Return (X, Y) of the center of cell containing provided text 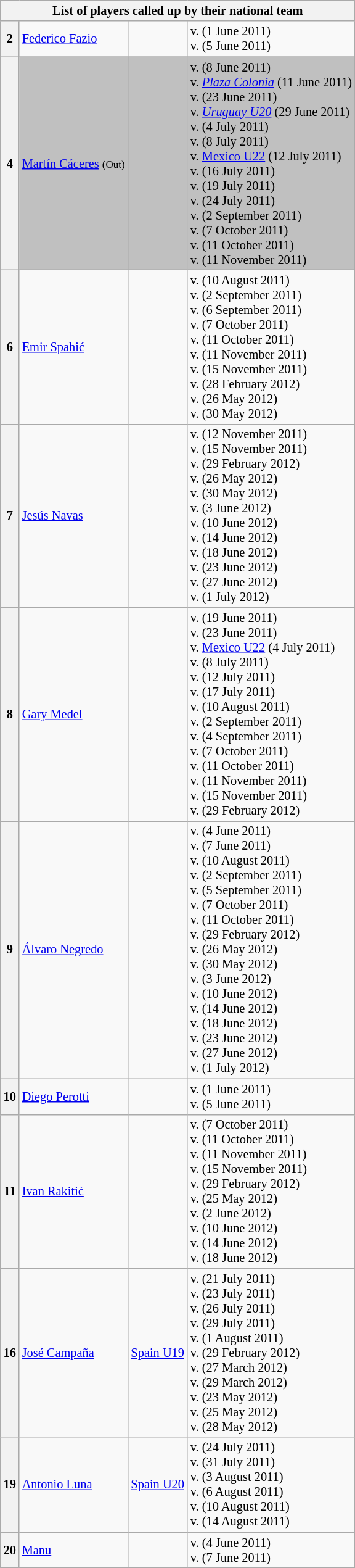
7 (10, 516)
20 (10, 1550)
Federico Fazio (74, 39)
José Campaña (74, 1353)
11 (10, 1192)
Spain U20 (158, 1485)
Martín Cáceres (Out) (74, 164)
Jesús Navas (74, 516)
4 (10, 164)
Spain U19 (158, 1353)
10 (10, 1097)
Antonio Luna (74, 1485)
List of players called up by their national team (177, 10)
Emir Spahić (74, 347)
6 (10, 347)
Gary Medel (74, 715)
Manu (74, 1550)
Diego Perotti (74, 1097)
16 (10, 1353)
9 (10, 950)
Álvaro Negredo (74, 950)
2 (10, 39)
v. (24 July 2011)v. (31 July 2011)v. (3 August 2011)v. (6 August 2011)v. (10 August 2011)v. (14 August 2011) (271, 1485)
19 (10, 1485)
v. (4 June 2011)v. (7 June 2011) (271, 1550)
8 (10, 715)
Ivan Rakitić (74, 1192)
